Output the [x, y] coordinate of the center of the cell containing the given text.  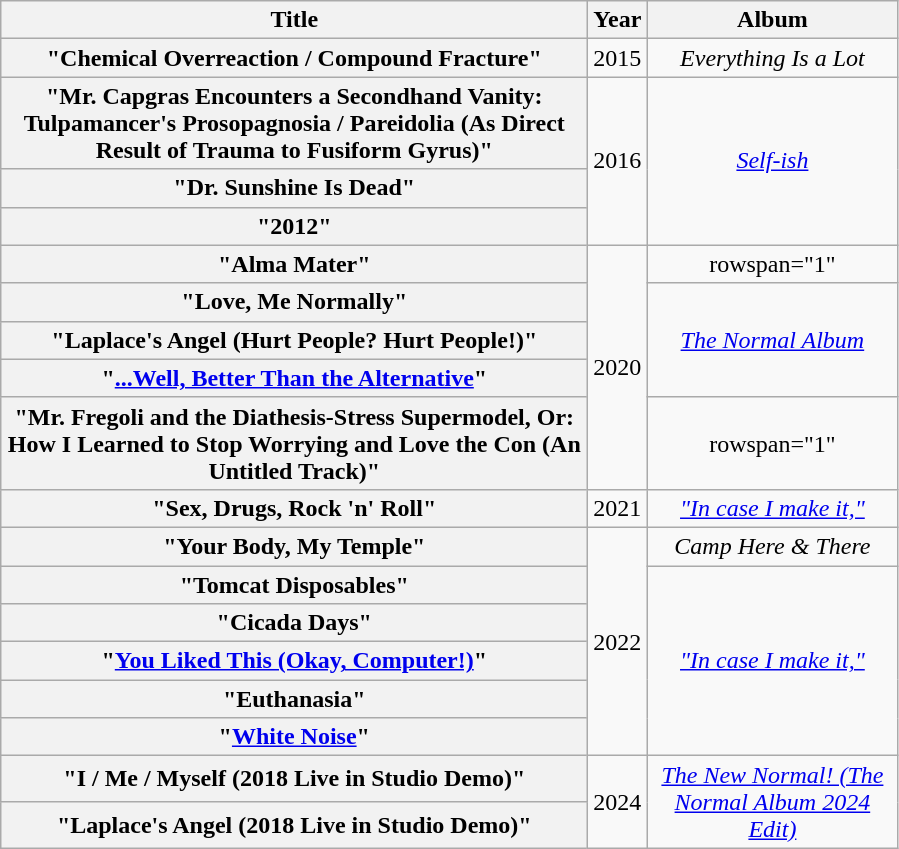
Title [294, 20]
"Mr. Capgras Encounters a Secondhand Vanity: Tulpamancer's Prosopagnosia / Pareidolia (As Direct Result of Trauma to Fusiform Gyrus)" [294, 123]
"Tomcat Disposables" [294, 585]
"You Liked This (Okay, Computer!)" [294, 661]
"Sex, Drugs, Rock 'n' Roll" [294, 508]
"Laplace's Angel (Hurt People? Hurt People!)" [294, 340]
Everything Is a Lot [772, 58]
"Dr. Sunshine Is Dead" [294, 188]
Camp Here & There [772, 546]
"Mr. Fregoli and the Diathesis-Stress Supermodel, Or: How I Learned to Stop Worrying and Love the Con (An Untitled Track)" [294, 443]
"Chemical Overreaction / Compound Fracture" [294, 58]
The New Normal! (The Normal Album 2024 Edit) [772, 802]
"I / Me / Myself (2018 Live in Studio Demo)" [294, 779]
The Normal Album [772, 340]
"...Well, Better Than the Alternative" [294, 378]
2020 [618, 367]
"Alma Mater" [294, 264]
2024 [618, 802]
"White Noise" [294, 737]
2015 [618, 58]
"Love, Me Normally" [294, 302]
2022 [618, 641]
Self-ish [772, 161]
2016 [618, 161]
"Laplace's Angel (2018 Live in Studio Demo)" [294, 825]
2021 [618, 508]
"Euthanasia" [294, 699]
Album [772, 20]
Year [618, 20]
"Cicada Days" [294, 623]
"Your Body, My Temple" [294, 546]
"2012" [294, 226]
